Return the (x, y) coordinate for the center point of the cell that contains the specified text.  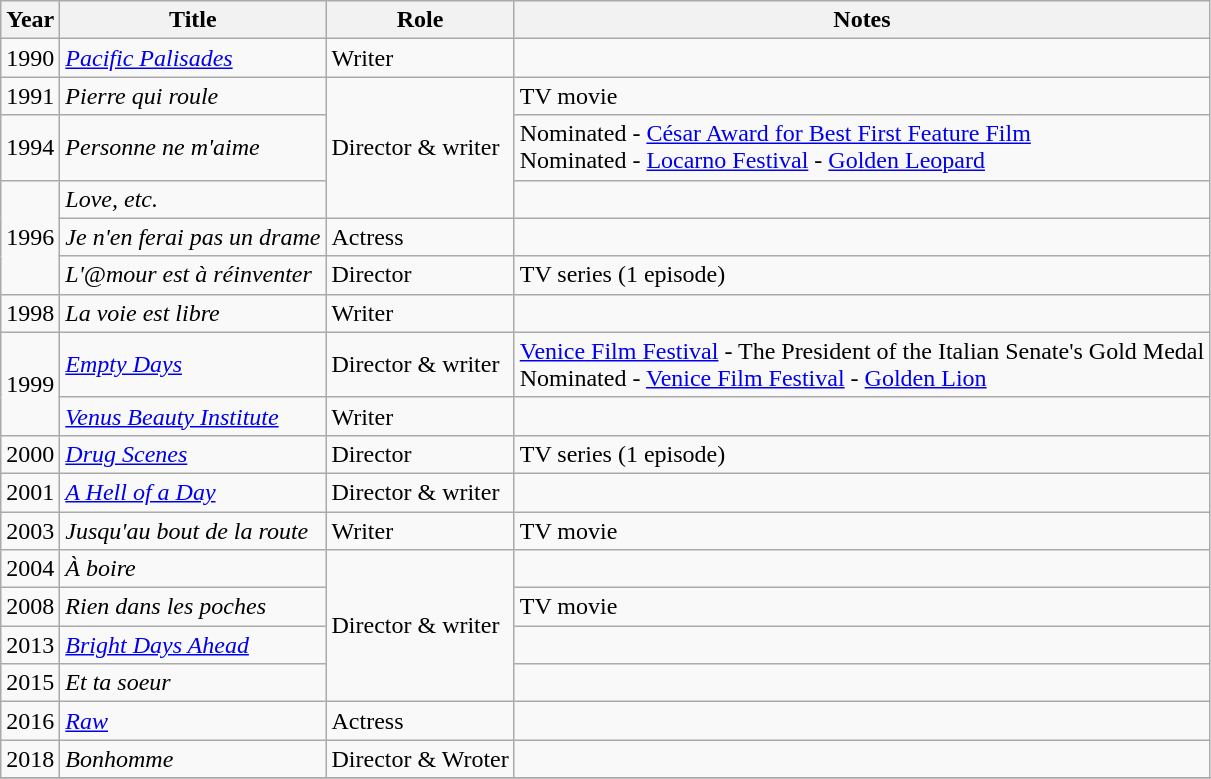
A Hell of a Day (193, 492)
Pacific Palisades (193, 58)
2004 (30, 569)
Pierre qui roule (193, 96)
1998 (30, 313)
2003 (30, 531)
Venice Film Festival - The President of the Italian Senate's Gold MedalNominated - Venice Film Festival - Golden Lion (862, 364)
2016 (30, 721)
2001 (30, 492)
Bonhomme (193, 759)
2000 (30, 454)
Rien dans les poches (193, 607)
1999 (30, 384)
1994 (30, 148)
2013 (30, 645)
2015 (30, 683)
Et ta soeur (193, 683)
À boire (193, 569)
1991 (30, 96)
1996 (30, 237)
Venus Beauty Institute (193, 416)
Drug Scenes (193, 454)
L'@mour est à réinventer (193, 275)
Je n'en ferai pas un drame (193, 237)
Title (193, 20)
Year (30, 20)
Nominated - César Award for Best First Feature FilmNominated - Locarno Festival - Golden Leopard (862, 148)
Love, etc. (193, 199)
1990 (30, 58)
La voie est libre (193, 313)
Jusqu'au bout de la route (193, 531)
Role (420, 20)
Personne ne m'aime (193, 148)
Empty Days (193, 364)
Bright Days Ahead (193, 645)
Director & Wroter (420, 759)
2008 (30, 607)
2018 (30, 759)
Raw (193, 721)
Notes (862, 20)
